Find where the given text appears and provide that cell's center as [x, y] coordinate. 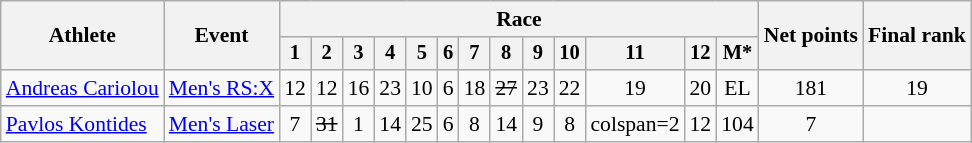
4 [390, 54]
18 [475, 88]
22 [570, 88]
Pavlos Kontides [82, 124]
Event [222, 36]
Andreas Cariolou [82, 88]
M* [738, 54]
5 [422, 54]
2 [327, 54]
Men's Laser [222, 124]
colspan=2 [634, 124]
Final rank [917, 36]
31 [327, 124]
11 [634, 54]
181 [811, 88]
27 [506, 88]
Athlete [82, 36]
104 [738, 124]
3 [359, 54]
Net points [811, 36]
Men's RS:X [222, 88]
20 [701, 88]
EL [738, 88]
25 [422, 124]
Race [519, 19]
16 [359, 88]
